Search for the cell housing the specified text and yield its [X, Y] center coordinate. 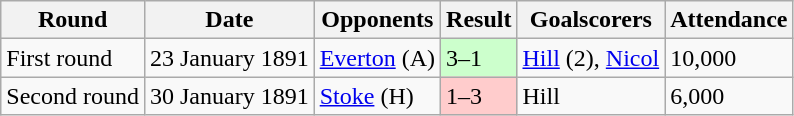
Result [479, 20]
Attendance [729, 20]
Stoke (H) [377, 96]
Goalscorers [591, 20]
Round [73, 20]
23 January 1891 [229, 58]
Opponents [377, 20]
1–3 [479, 96]
First round [73, 58]
10,000 [729, 58]
Hill [591, 96]
Hill (2), Nicol [591, 58]
Everton (A) [377, 58]
Date [229, 20]
30 January 1891 [229, 96]
Second round [73, 96]
6,000 [729, 96]
3–1 [479, 58]
